Scan for the cell matching the given text and deliver its [x, y] coordinate at center. 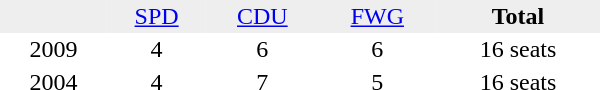
16 seats [518, 50]
CDU [262, 16]
FWG [377, 16]
4 [156, 50]
2009 [54, 50]
Total [518, 16]
SPD [156, 16]
